Extract the [x, y] coordinate from the center of the cell holding the provided text.  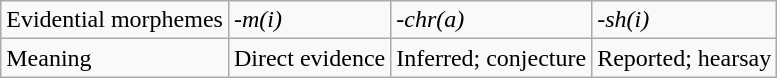
Inferred; conjecture [492, 58]
-m(i) [309, 20]
Meaning [115, 58]
Evidential morphemes [115, 20]
-sh(i) [684, 20]
Reported; hearsay [684, 58]
Direct evidence [309, 58]
-chr(a) [492, 20]
